From the cell containing the given text, extract its center point as (X, Y) coordinate. 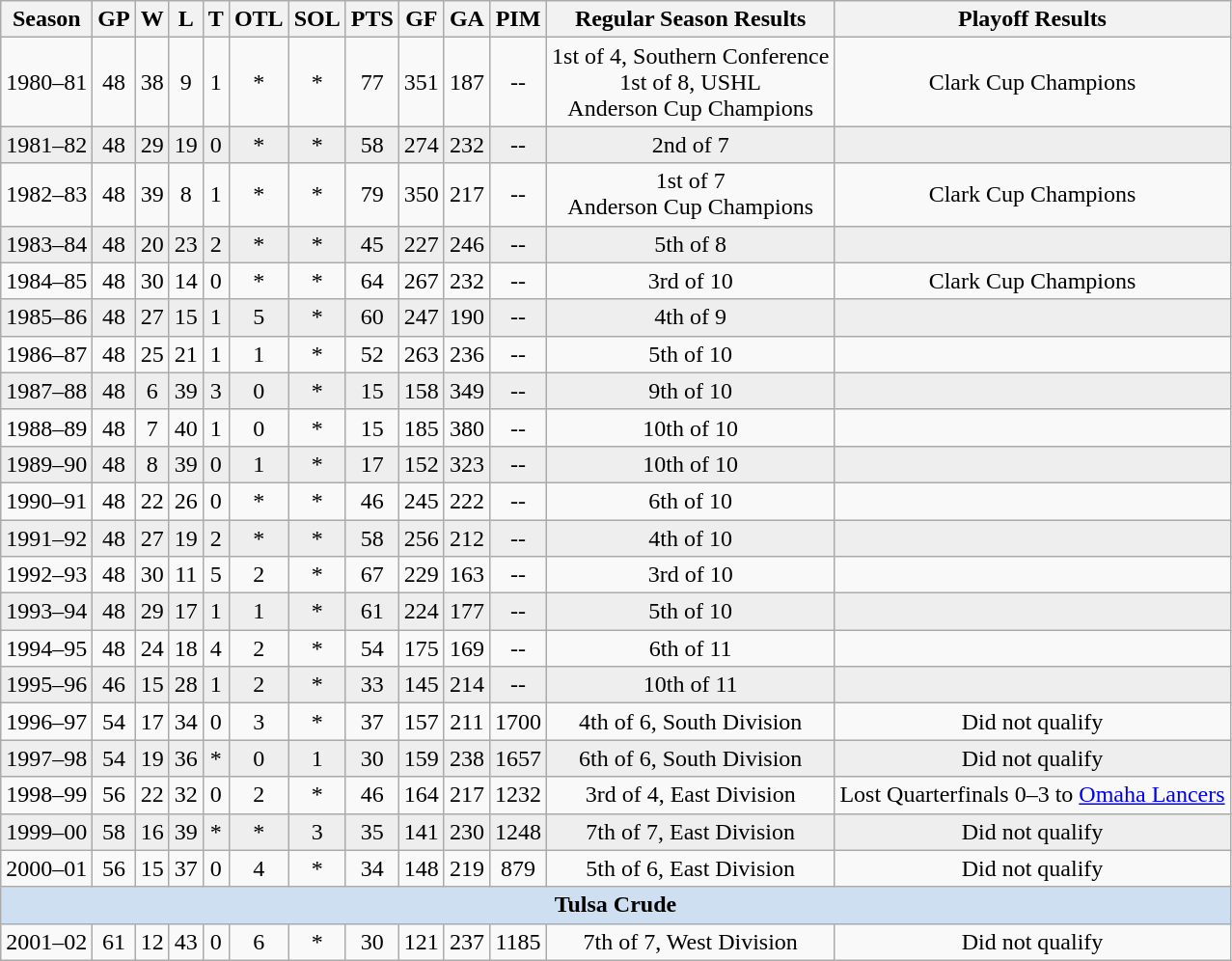
177 (467, 612)
L (185, 19)
214 (467, 685)
1982–83 (46, 195)
OTL (259, 19)
229 (421, 575)
212 (467, 537)
Regular Season Results (691, 19)
164 (421, 795)
237 (467, 942)
2nd of 7 (691, 145)
W (152, 19)
245 (421, 501)
159 (421, 758)
36 (185, 758)
236 (467, 354)
1987–88 (46, 391)
1248 (517, 832)
32 (185, 795)
350 (421, 195)
23 (185, 244)
9 (185, 82)
1992–93 (46, 575)
1986–87 (46, 354)
21 (185, 354)
267 (421, 281)
79 (372, 195)
230 (467, 832)
7th of 7, West Division (691, 942)
24 (152, 648)
1984–85 (46, 281)
246 (467, 244)
5th of 6, East Division (691, 868)
187 (467, 82)
GF (421, 19)
11 (185, 575)
Season (46, 19)
351 (421, 82)
7 (152, 427)
274 (421, 145)
121 (421, 942)
879 (517, 868)
1995–96 (46, 685)
1989–90 (46, 464)
380 (467, 427)
20 (152, 244)
4th of 9 (691, 317)
1700 (517, 722)
1657 (517, 758)
2000–01 (46, 868)
158 (421, 391)
PTS (372, 19)
190 (467, 317)
145 (421, 685)
157 (421, 722)
14 (185, 281)
263 (421, 354)
12 (152, 942)
3rd of 4, East Division (691, 795)
6th of 11 (691, 648)
222 (467, 501)
141 (421, 832)
1991–92 (46, 537)
148 (421, 868)
35 (372, 832)
16 (152, 832)
38 (152, 82)
1985–86 (46, 317)
25 (152, 354)
1983–84 (46, 244)
323 (467, 464)
1999–00 (46, 832)
26 (185, 501)
247 (421, 317)
28 (185, 685)
Tulsa Crude (616, 905)
211 (467, 722)
349 (467, 391)
4th of 10 (691, 537)
GA (467, 19)
Playoff Results (1032, 19)
4th of 6, South Division (691, 722)
219 (467, 868)
52 (372, 354)
185 (421, 427)
67 (372, 575)
1993–94 (46, 612)
1998–99 (46, 795)
5th of 8 (691, 244)
PIM (517, 19)
1994–95 (46, 648)
1st of 4, Southern Conference1st of 8, USHLAnderson Cup Champions (691, 82)
43 (185, 942)
64 (372, 281)
2001–02 (46, 942)
9th of 10 (691, 391)
T (216, 19)
7th of 7, East Division (691, 832)
45 (372, 244)
33 (372, 685)
238 (467, 758)
60 (372, 317)
6th of 6, South Division (691, 758)
10th of 11 (691, 685)
224 (421, 612)
6th of 10 (691, 501)
1st of 7Anderson Cup Champions (691, 195)
SOL (316, 19)
GP (114, 19)
169 (467, 648)
1185 (517, 942)
256 (421, 537)
175 (421, 648)
1990–91 (46, 501)
77 (372, 82)
1996–97 (46, 722)
1981–82 (46, 145)
1232 (517, 795)
227 (421, 244)
Lost Quarterfinals 0–3 to Omaha Lancers (1032, 795)
152 (421, 464)
18 (185, 648)
1980–81 (46, 82)
1988–89 (46, 427)
163 (467, 575)
40 (185, 427)
1997–98 (46, 758)
